From the cell containing the given text, extract its center point as (X, Y) coordinate. 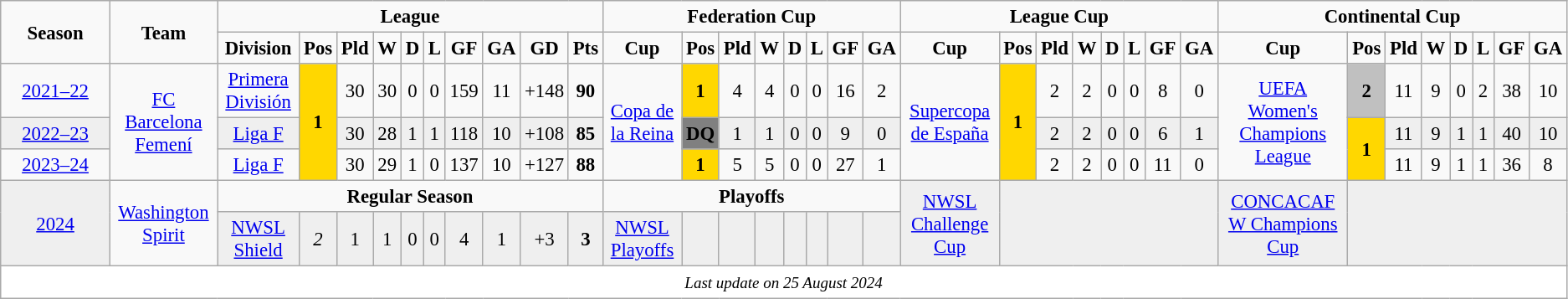
NWSL Shield (259, 240)
27 (845, 165)
2024 (55, 224)
League (410, 17)
Copa de la Reina (642, 122)
40 (1511, 134)
29 (387, 165)
16 (845, 90)
159 (464, 90)
2022–23 (55, 134)
90 (586, 90)
UEFA Women's Champions League (1284, 122)
DQ (701, 134)
2021–22 (55, 90)
CONCACAF W Champions Cup (1284, 224)
NWSL Challenge Cup (950, 224)
Regular Season (410, 197)
2023–24 (55, 165)
NWSL Playoffs (642, 240)
28 (387, 134)
Federation Cup (751, 17)
Supercopa de España (950, 122)
Team (163, 32)
Primera División (259, 90)
Season (55, 32)
Last update on 25 August 2024 (784, 282)
+3 (545, 240)
36 (1511, 165)
Continental Cup (1392, 17)
+148 (545, 90)
Playoffs (751, 197)
Pts (586, 49)
118 (464, 134)
137 (464, 165)
Washington Spirit (163, 224)
38 (1511, 90)
FC Barcelona Femení (163, 122)
+127 (545, 165)
3 (586, 240)
Division (259, 49)
85 (586, 134)
+108 (545, 134)
88 (586, 165)
League Cup (1059, 17)
GD (545, 49)
6 (1163, 134)
